Output the [x, y] coordinate of the center of the cell containing the given text.  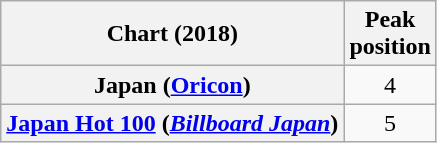
Peakposition [390, 34]
Japan (Oricon) [172, 85]
4 [390, 85]
Chart (2018) [172, 34]
5 [390, 123]
Japan Hot 100 (Billboard Japan) [172, 123]
